From the cell containing the given text, extract its center point as [x, y] coordinate. 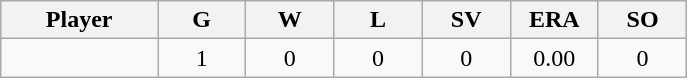
1 [202, 58]
L [378, 20]
SO [642, 20]
ERA [554, 20]
0.00 [554, 58]
W [290, 20]
Player [80, 20]
G [202, 20]
SV [466, 20]
